Return the [X, Y] coordinate for the center point of the cell that contains the specified text.  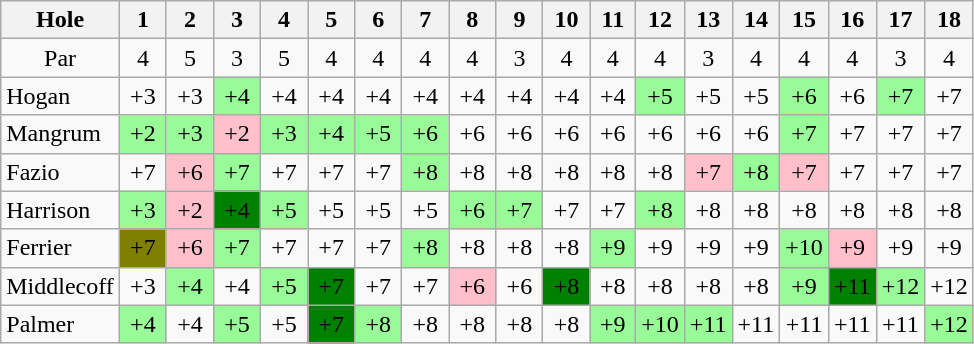
14 [756, 20]
Palmer [60, 324]
9 [520, 20]
Harrison [60, 210]
17 [900, 20]
1 [142, 20]
7 [426, 20]
13 [708, 20]
11 [613, 20]
Middlecoff [60, 286]
Par [60, 58]
15 [804, 20]
10 [566, 20]
2 [190, 20]
16 [852, 20]
Hole [60, 20]
18 [950, 20]
Hogan [60, 96]
Fazio [60, 172]
6 [378, 20]
Mangrum [60, 134]
8 [472, 20]
Ferrier [60, 248]
12 [660, 20]
